Capture the cell that displays the provided text and extract its (X, Y) central coordinate. 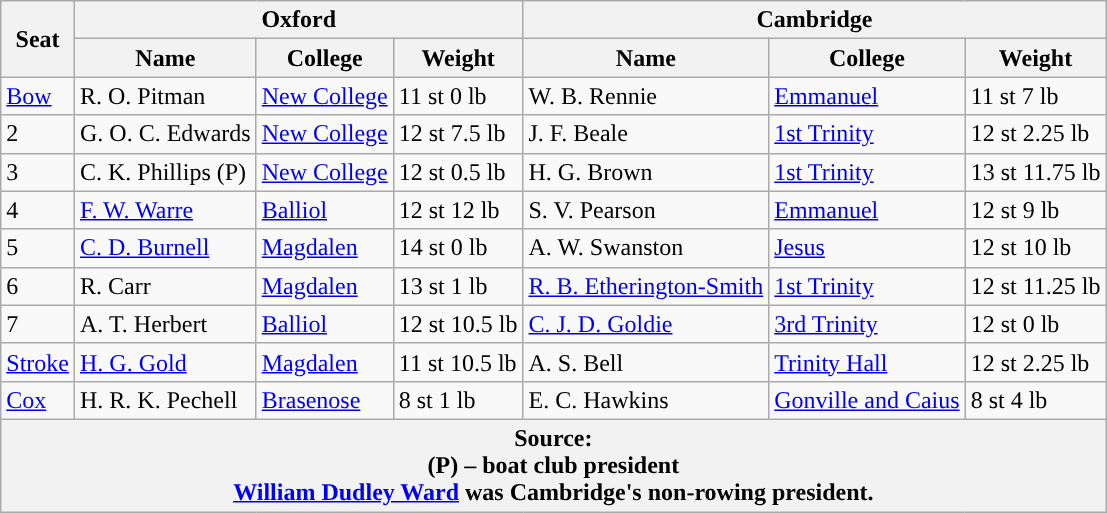
11 st 7 lb (1036, 96)
5 (38, 248)
12 st 10.5 lb (458, 324)
F. W. Warre (165, 210)
12 st 10 lb (1036, 248)
C. D. Burnell (165, 248)
7 (38, 324)
8 st 1 lb (458, 400)
3rd Trinity (867, 324)
C. J. D. Goldie (646, 324)
J. F. Beale (646, 134)
3 (38, 172)
R. O. Pitman (165, 96)
Seat (38, 39)
11 st 0 lb (458, 96)
Cox (38, 400)
H. G. Brown (646, 172)
12 st 9 lb (1036, 210)
Brasenose (324, 400)
Jesus (867, 248)
Stroke (38, 362)
W. B. Rennie (646, 96)
14 st 0 lb (458, 248)
12 st 7.5 lb (458, 134)
12 st 0.5 lb (458, 172)
A. S. Bell (646, 362)
H. R. K. Pechell (165, 400)
R. Carr (165, 286)
Cambridge (814, 20)
R. B. Etherington-Smith (646, 286)
G. O. C. Edwards (165, 134)
C. K. Phillips (P) (165, 172)
12 st 0 lb (1036, 324)
12 st 12 lb (458, 210)
4 (38, 210)
A. T. Herbert (165, 324)
Source:(P) – boat club presidentWilliam Dudley Ward was Cambridge's non-rowing president. (554, 465)
8 st 4 lb (1036, 400)
Trinity Hall (867, 362)
Bow (38, 96)
Gonville and Caius (867, 400)
13 st 11.75 lb (1036, 172)
A. W. Swanston (646, 248)
13 st 1 lb (458, 286)
Oxford (298, 20)
2 (38, 134)
12 st 11.25 lb (1036, 286)
11 st 10.5 lb (458, 362)
6 (38, 286)
E. C. Hawkins (646, 400)
H. G. Gold (165, 362)
S. V. Pearson (646, 210)
